Scan for the cell matching the given text and deliver its (x, y) coordinate at center. 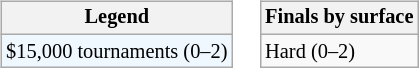
Finals by surface (339, 18)
Legend (116, 18)
$15,000 tournaments (0–2) (116, 51)
Hard (0–2) (339, 51)
